Search for the cell housing the specified text and yield its (X, Y) center coordinate. 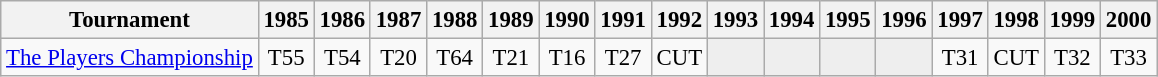
1996 (904, 20)
1985 (286, 20)
T64 (455, 58)
1997 (960, 20)
1987 (398, 20)
1995 (848, 20)
T32 (1072, 58)
1989 (511, 20)
1992 (679, 20)
T54 (342, 58)
2000 (1128, 20)
The Players Championship (130, 58)
T31 (960, 58)
T20 (398, 58)
Tournament (130, 20)
T33 (1128, 58)
T16 (567, 58)
T27 (623, 58)
1998 (1016, 20)
T21 (511, 58)
1991 (623, 20)
1986 (342, 20)
1994 (792, 20)
1999 (1072, 20)
1990 (567, 20)
T55 (286, 58)
1993 (735, 20)
1988 (455, 20)
